Provide the [x, y] coordinate of the cell's center where the given text is located.  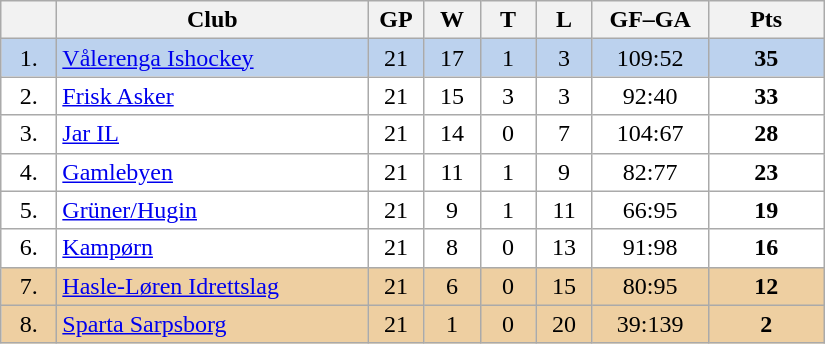
6. [29, 248]
6 [452, 286]
5. [29, 210]
Kampørn [212, 248]
39:139 [650, 324]
109:52 [650, 58]
L [564, 20]
13 [564, 248]
2 [766, 324]
8 [452, 248]
Sparta Sarpsborg [212, 324]
Hasle-Løren Idrettslag [212, 286]
3. [29, 134]
12 [766, 286]
W [452, 20]
Pts [766, 20]
Jar IL [212, 134]
7. [29, 286]
Gamlebyen [212, 172]
4. [29, 172]
17 [452, 58]
20 [564, 324]
8. [29, 324]
80:95 [650, 286]
82:77 [650, 172]
66:95 [650, 210]
Frisk Asker [212, 96]
91:98 [650, 248]
33 [766, 96]
1. [29, 58]
T [508, 20]
GF–GA [650, 20]
Grüner/Hugin [212, 210]
14 [452, 134]
28 [766, 134]
2. [29, 96]
104:67 [650, 134]
7 [564, 134]
19 [766, 210]
GP [396, 20]
92:40 [650, 96]
23 [766, 172]
35 [766, 58]
Vålerenga Ishockey [212, 58]
Club [212, 20]
16 [766, 248]
